From the cell containing the given text, extract its center point as (x, y) coordinate. 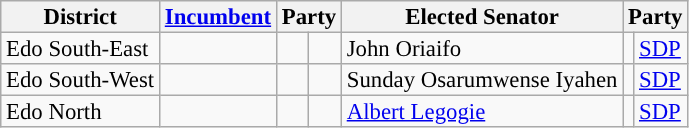
Incumbent (218, 17)
Edo North (80, 112)
John Oriaifo (482, 49)
Sunday Osarumwense Iyahen (482, 80)
District (80, 17)
Elected Senator (482, 17)
Albert Legogie (482, 112)
Edo South-East (80, 49)
Edo South-West (80, 80)
